Locate the cell with the specified text and output its (x, y) center coordinate. 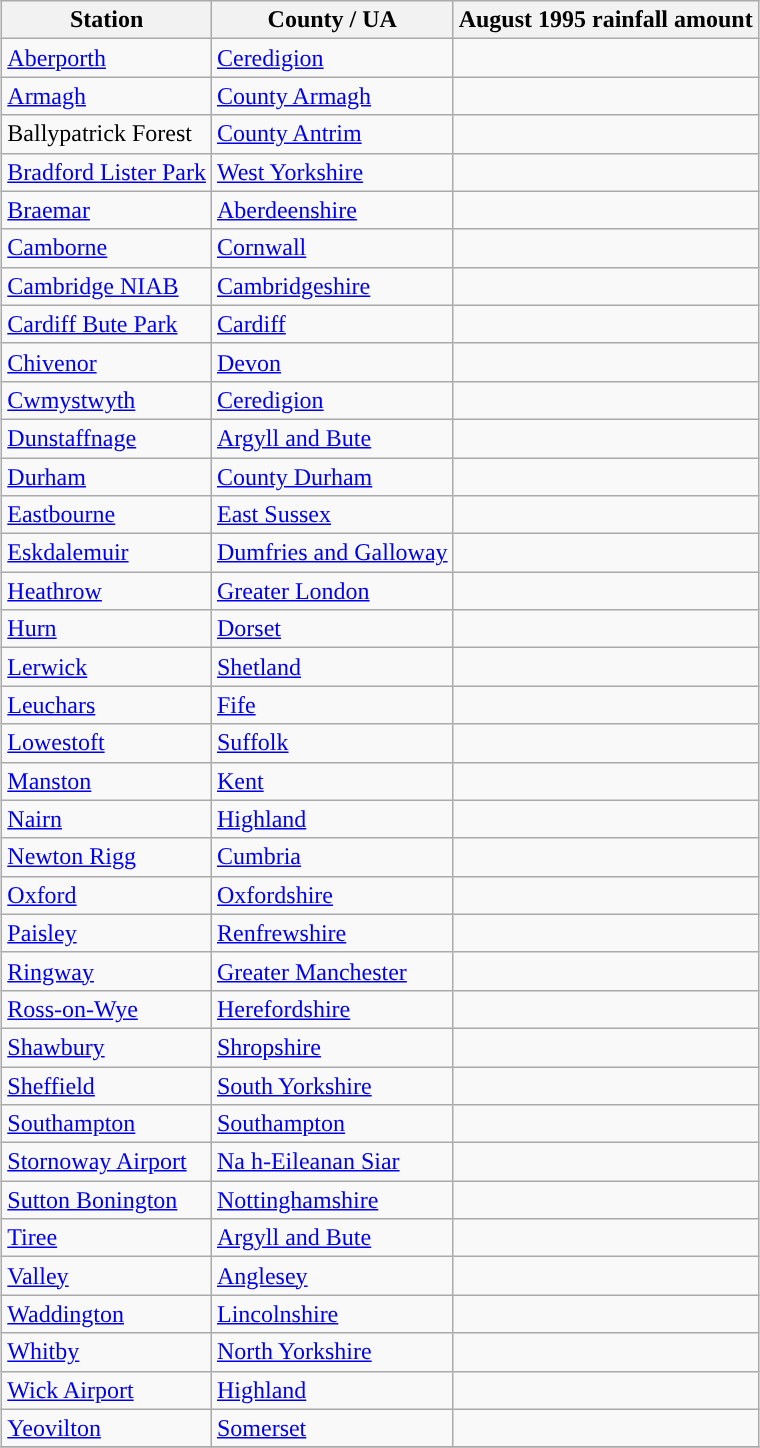
Wick Airport (107, 1390)
Dumfries and Galloway (332, 553)
Shropshire (332, 1047)
County Durham (332, 477)
Ballypatrick Forest (107, 134)
Lincolnshire (332, 1314)
Eskdalemuir (107, 553)
Aberporth (107, 58)
Oxford (107, 895)
Oxfordshire (332, 895)
Lowestoft (107, 743)
Cumbria (332, 857)
Nottinghamshire (332, 1200)
Devon (332, 362)
Cornwall (332, 248)
North Yorkshire (332, 1352)
Herefordshire (332, 1009)
West Yorkshire (332, 172)
Somerset (332, 1428)
Ringway (107, 971)
Dunstaffnage (107, 438)
Bradford Lister Park (107, 172)
Dorset (332, 629)
Paisley (107, 933)
Camborne (107, 248)
Cardiff (332, 324)
Fife (332, 705)
South Yorkshire (332, 1085)
Greater London (332, 591)
Leuchars (107, 705)
Lerwick (107, 667)
Cwmystwyth (107, 400)
Suffolk (332, 743)
County Armagh (332, 96)
Braemar (107, 210)
Manston (107, 781)
Chivenor (107, 362)
Kent (332, 781)
Anglesey (332, 1276)
Newton Rigg (107, 857)
Tiree (107, 1238)
Greater Manchester (332, 971)
Cambridge NIAB (107, 286)
Hurn (107, 629)
Aberdeenshire (332, 210)
Nairn (107, 819)
Station (107, 20)
Heathrow (107, 591)
Shetland (332, 667)
Na h-Eileanan Siar (332, 1162)
Shawbury (107, 1047)
Eastbourne (107, 515)
Sutton Bonington (107, 1200)
Ross-on-Wye (107, 1009)
Waddington (107, 1314)
Cambridgeshire (332, 286)
East Sussex (332, 515)
Durham (107, 477)
County Antrim (332, 134)
Sheffield (107, 1085)
Valley (107, 1276)
Whitby (107, 1352)
Armagh (107, 96)
August 1995 rainfall amount (606, 20)
Renfrewshire (332, 933)
Stornoway Airport (107, 1162)
Yeovilton (107, 1428)
Cardiff Bute Park (107, 324)
County / UA (332, 20)
